Provide the (x, y) coordinate of the cell's center where the given text is located.  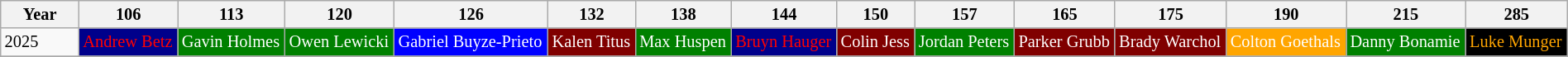
175 (1171, 14)
165 (1065, 14)
285 (1517, 14)
Luke Munger (1517, 42)
Gavin Holmes (232, 42)
Owen Lewicki (340, 42)
2025 (40, 42)
215 (1406, 14)
157 (964, 14)
126 (471, 14)
Bruyn Hauger (784, 42)
106 (127, 14)
Year (40, 14)
Gabriel Buyze-Prieto (471, 42)
Max Huspen (683, 42)
Brady Warchol (1171, 42)
132 (592, 14)
190 (1287, 14)
144 (784, 14)
120 (340, 14)
Jordan Peters (964, 42)
Colin Jess (876, 42)
Colton Goethals (1287, 42)
113 (232, 14)
Kalen Titus (592, 42)
138 (683, 14)
Andrew Betz (127, 42)
Parker Grubb (1065, 42)
Danny Bonamie (1406, 42)
150 (876, 14)
